Find where the given text appears and provide that cell's center as (x, y) coordinate. 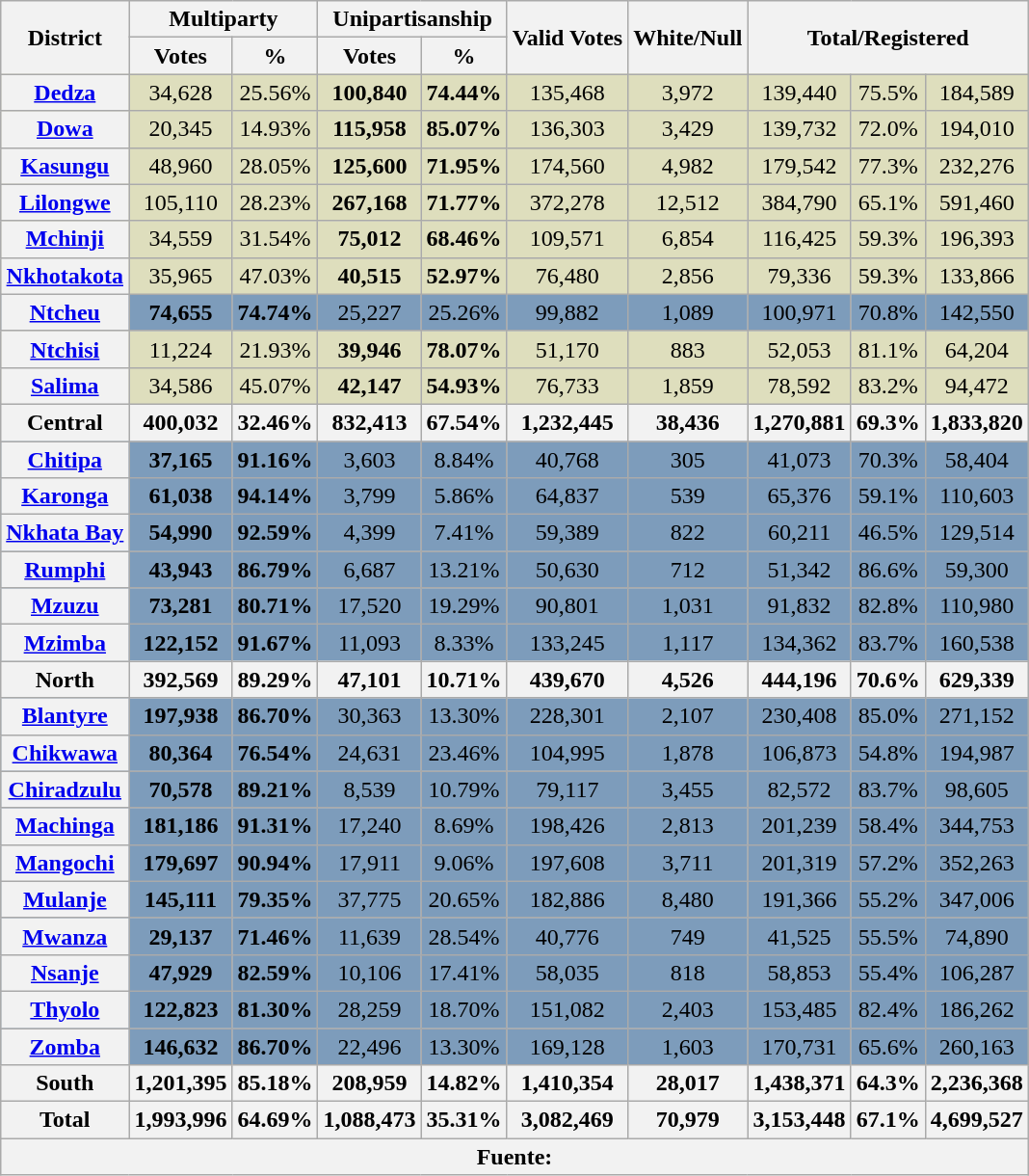
232,276 (977, 166)
11,224 (181, 349)
21.93% (276, 349)
59,300 (977, 570)
8.84% (464, 460)
82.4% (888, 1009)
Salima (66, 386)
70,578 (181, 789)
Ntcheu (66, 312)
40,768 (567, 460)
58.4% (888, 826)
712 (688, 570)
Nkhotakota (66, 276)
191,366 (800, 899)
1,232,445 (567, 422)
271,152 (977, 716)
439,670 (567, 680)
35,965 (181, 276)
77.3% (888, 166)
17,911 (370, 863)
Unipartisanship (412, 19)
23.46% (464, 753)
208,959 (370, 1083)
19.29% (464, 606)
3,082,469 (567, 1120)
98,605 (977, 789)
1,410,354 (567, 1083)
260,163 (977, 1046)
37,165 (181, 460)
59.1% (888, 496)
105,110 (181, 202)
Total (66, 1120)
10,106 (370, 973)
91,832 (800, 606)
67.1% (888, 1120)
125,600 (370, 166)
2,856 (688, 276)
10.71% (464, 680)
92.59% (276, 533)
80,364 (181, 753)
12,512 (688, 202)
76,733 (567, 386)
Karonga (66, 496)
186,262 (977, 1009)
55.2% (888, 899)
136,303 (567, 129)
64.69% (276, 1120)
115,958 (370, 129)
18.70% (464, 1009)
4,982 (688, 166)
82.59% (276, 973)
79,336 (800, 276)
194,987 (977, 753)
29,137 (181, 936)
74,655 (181, 312)
70.8% (888, 312)
Blantyre (66, 716)
Mzuzu (66, 606)
40,515 (370, 276)
539 (688, 496)
20,345 (181, 129)
71.46% (276, 936)
14.82% (464, 1083)
Chitipa (66, 460)
196,393 (977, 239)
86.6% (888, 570)
94,472 (977, 386)
153,485 (800, 1009)
69.3% (888, 422)
197,608 (567, 863)
5.86% (464, 496)
91.31% (276, 826)
71.95% (464, 166)
372,278 (567, 202)
65,376 (800, 496)
201,319 (800, 863)
129,514 (977, 533)
179,697 (181, 863)
11,639 (370, 936)
52,053 (800, 349)
74,890 (977, 936)
6,854 (688, 239)
Fuente: (514, 1157)
District (66, 38)
65.6% (888, 1046)
34,586 (181, 386)
1,438,371 (800, 1083)
1,089 (688, 312)
28.05% (276, 166)
47,929 (181, 973)
184,589 (977, 93)
81.1% (888, 349)
67.54% (464, 422)
94.14% (276, 496)
384,790 (800, 202)
267,168 (370, 202)
Thyolo (66, 1009)
89.29% (276, 680)
169,128 (567, 1046)
85.07% (464, 129)
3,711 (688, 863)
10.79% (464, 789)
Valid Votes (567, 38)
52.97% (464, 276)
Ntchisi (66, 349)
58,853 (800, 973)
883 (688, 349)
22,496 (370, 1046)
228,301 (567, 716)
76.54% (276, 753)
194,010 (977, 129)
14.93% (276, 129)
133,866 (977, 276)
Mangochi (66, 863)
1,833,820 (977, 422)
146,632 (181, 1046)
74.44% (464, 93)
8,480 (688, 899)
Machinga (66, 826)
109,571 (567, 239)
17,520 (370, 606)
1,088,473 (370, 1120)
47.03% (276, 276)
28.54% (464, 936)
40,776 (567, 936)
82.8% (888, 606)
179,542 (800, 166)
139,440 (800, 93)
3,455 (688, 789)
17.41% (464, 973)
48,960 (181, 166)
181,186 (181, 826)
91.67% (276, 643)
3,799 (370, 496)
Nkhata Bay (66, 533)
57.2% (888, 863)
3,429 (688, 129)
78.07% (464, 349)
47,101 (370, 680)
90.94% (276, 863)
106,287 (977, 973)
79.35% (276, 899)
74.74% (276, 312)
51,170 (567, 349)
151,082 (567, 1009)
444,196 (800, 680)
34,628 (181, 93)
352,263 (977, 863)
Kasungu (66, 166)
45.07% (276, 386)
34,559 (181, 239)
25.56% (276, 93)
Rumphi (66, 570)
822 (688, 533)
832,413 (370, 422)
Mulanje (66, 899)
Lilongwe (66, 202)
8,539 (370, 789)
4,526 (688, 680)
201,239 (800, 826)
20.65% (464, 899)
142,550 (977, 312)
42,147 (370, 386)
174,560 (567, 166)
591,460 (977, 202)
55.5% (888, 936)
25.26% (464, 312)
1,878 (688, 753)
4,399 (370, 533)
86.79% (276, 570)
197,938 (181, 716)
73,281 (181, 606)
54.93% (464, 386)
46.5% (888, 533)
71.77% (464, 202)
818 (688, 973)
Nsanje (66, 973)
85.0% (888, 716)
Zomba (66, 1046)
392,569 (181, 680)
1,117 (688, 643)
90,801 (567, 606)
629,339 (977, 680)
Dowa (66, 129)
28,017 (688, 1083)
1,993,996 (181, 1120)
82,572 (800, 789)
122,152 (181, 643)
99,882 (567, 312)
Mzimba (66, 643)
70,979 (688, 1120)
64,204 (977, 349)
11,093 (370, 643)
70.3% (888, 460)
54.8% (888, 753)
2,236,368 (977, 1083)
104,995 (567, 753)
68.46% (464, 239)
75.5% (888, 93)
61,038 (181, 496)
1,859 (688, 386)
76,480 (567, 276)
37,775 (370, 899)
182,886 (567, 899)
58,404 (977, 460)
1,031 (688, 606)
41,073 (800, 460)
64,837 (567, 496)
Central (66, 422)
1,603 (688, 1046)
305 (688, 460)
35.31% (464, 1120)
55.4% (888, 973)
17,240 (370, 826)
Multiparty (224, 19)
51,342 (800, 570)
7.41% (464, 533)
72.0% (888, 129)
6,687 (370, 570)
39,946 (370, 349)
89.21% (276, 789)
100,971 (800, 312)
58,035 (567, 973)
198,426 (567, 826)
106,873 (800, 753)
1,270,881 (800, 422)
32.46% (276, 422)
24,631 (370, 753)
54,990 (181, 533)
85.18% (276, 1083)
38,436 (688, 422)
59,389 (567, 533)
Chikwawa (66, 753)
81.30% (276, 1009)
43,943 (181, 570)
75,012 (370, 239)
2,107 (688, 716)
116,425 (800, 239)
64.3% (888, 1083)
70.6% (888, 680)
3,972 (688, 93)
8.69% (464, 826)
28.23% (276, 202)
25,227 (370, 312)
139,732 (800, 129)
41,525 (800, 936)
78,592 (800, 386)
1,201,395 (181, 1083)
8.33% (464, 643)
347,006 (977, 899)
Dedza (66, 93)
3,153,448 (800, 1120)
134,362 (800, 643)
Chiradzulu (66, 789)
749 (688, 936)
White/Null (688, 38)
400,032 (181, 422)
170,731 (800, 1046)
Mchinji (66, 239)
9.06% (464, 863)
145,111 (181, 899)
110,603 (977, 496)
110,980 (977, 606)
344,753 (977, 826)
230,408 (800, 716)
28,259 (370, 1009)
91.16% (276, 460)
31.54% (276, 239)
80.71% (276, 606)
65.1% (888, 202)
Mwanza (66, 936)
135,468 (567, 93)
50,630 (567, 570)
100,840 (370, 93)
60,211 (800, 533)
North (66, 680)
79,117 (567, 789)
Total/Registered (888, 38)
83.2% (888, 386)
30,363 (370, 716)
4,699,527 (977, 1120)
122,823 (181, 1009)
2,813 (688, 826)
2,403 (688, 1009)
160,538 (977, 643)
South (66, 1083)
133,245 (567, 643)
3,603 (370, 460)
13.21% (464, 570)
